Locate the cell with the specified text and output its (x, y) center coordinate. 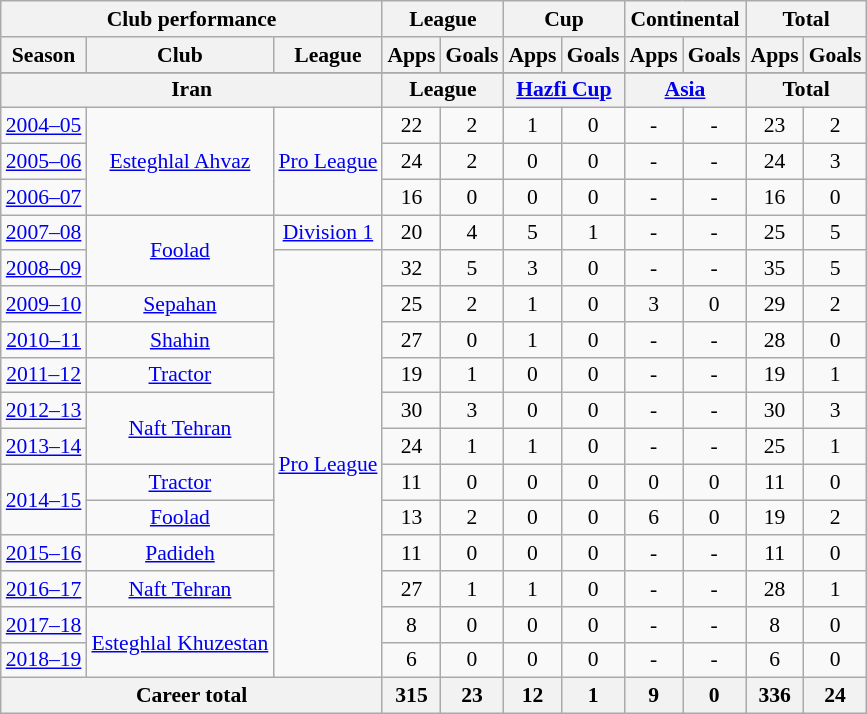
2014–15 (44, 500)
Continental (684, 19)
4 (472, 233)
32 (411, 269)
2009–10 (44, 304)
2008–09 (44, 269)
2010–11 (44, 340)
2016–17 (44, 589)
Esteghlal Khuzestan (180, 642)
Sepahan (180, 304)
35 (775, 269)
2011–12 (44, 375)
2012–13 (44, 411)
Iran (192, 90)
Padideh (180, 554)
2013–14 (44, 447)
2007–08 (44, 233)
12 (532, 696)
2004–05 (44, 126)
2005–06 (44, 162)
9 (653, 696)
Division 1 (328, 233)
Club performance (192, 19)
2006–07 (44, 197)
2017–18 (44, 625)
315 (411, 696)
Club (180, 55)
336 (775, 696)
Shahin (180, 340)
29 (775, 304)
2018–19 (44, 660)
2015–16 (44, 554)
Season (44, 55)
Career total (192, 696)
Asia (684, 90)
Hazfi Cup (564, 90)
13 (411, 518)
Esteghlal Ahvaz (180, 162)
22 (411, 126)
Cup (564, 19)
20 (411, 233)
